For the text-containing cell, return its midpoint in [x, y] coordinate format. 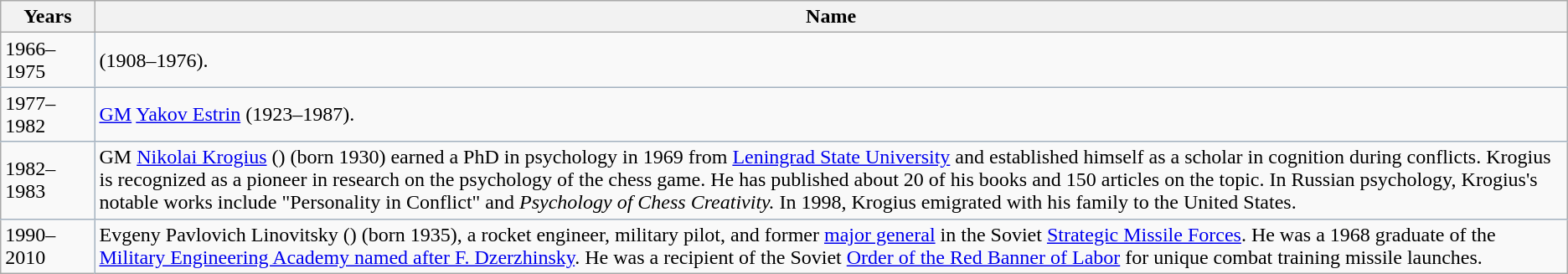
(1908–1976). [831, 60]
Name [831, 17]
1990–2010 [48, 246]
1977–1982 [48, 114]
1982–1983 [48, 180]
GM Yakov Estrin (1923–1987). [831, 114]
Years [48, 17]
1966–1975 [48, 60]
